Identify which cell holds the provided text, then report its [X, Y] central coordinate. 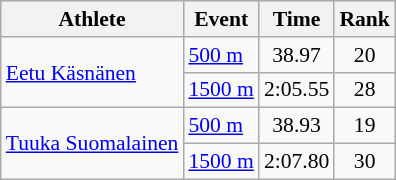
20 [364, 55]
Rank [364, 19]
Event [220, 19]
30 [364, 162]
28 [364, 90]
Eetu Käsnänen [92, 72]
Athlete [92, 19]
38.93 [296, 126]
19 [364, 126]
Tuuka Suomalainen [92, 144]
2:07.80 [296, 162]
Time [296, 19]
38.97 [296, 55]
2:05.55 [296, 90]
